For the text-containing cell, return its midpoint in [X, Y] coordinate format. 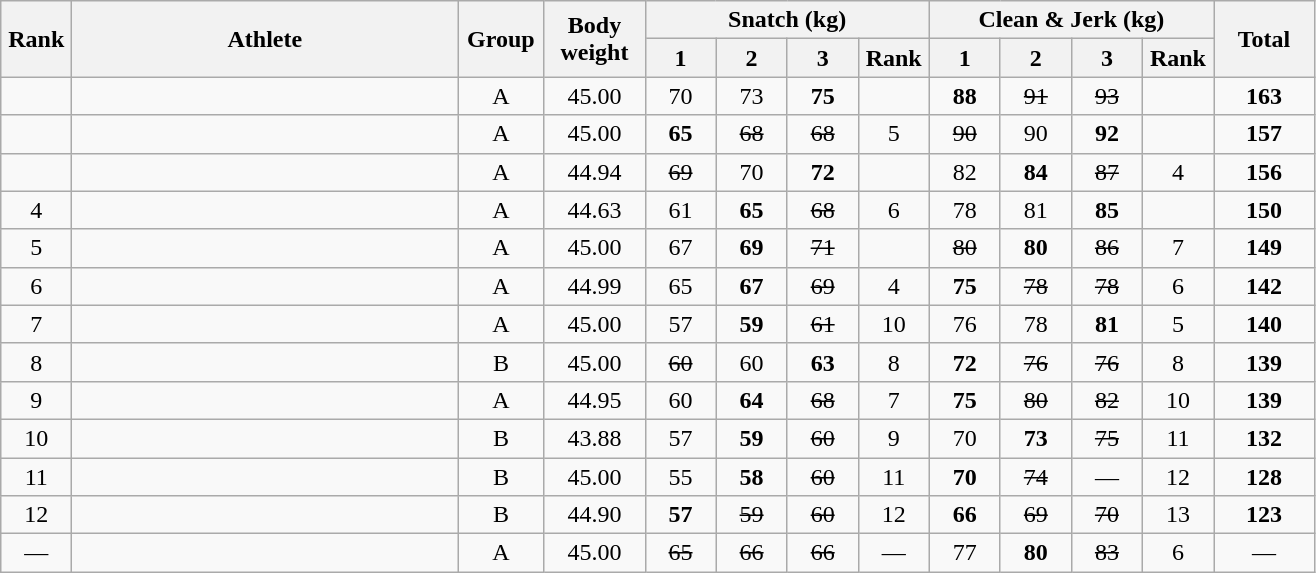
64 [752, 400]
Body weight [594, 39]
44.99 [594, 286]
140 [1264, 324]
149 [1264, 248]
156 [1264, 172]
Snatch (kg) [787, 20]
74 [1036, 477]
Group [501, 39]
77 [964, 553]
92 [1106, 134]
44.63 [594, 210]
157 [1264, 134]
58 [752, 477]
Clean & Jerk (kg) [1071, 20]
Total [1264, 39]
88 [964, 96]
128 [1264, 477]
150 [1264, 210]
123 [1264, 515]
44.95 [594, 400]
44.90 [594, 515]
93 [1106, 96]
163 [1264, 96]
83 [1106, 553]
43.88 [594, 438]
71 [822, 248]
132 [1264, 438]
142 [1264, 286]
85 [1106, 210]
91 [1036, 96]
87 [1106, 172]
44.94 [594, 172]
86 [1106, 248]
63 [822, 362]
13 [1178, 515]
Athlete [265, 39]
55 [680, 477]
84 [1036, 172]
